Locate the cell with the specified text and output its [X, Y] center coordinate. 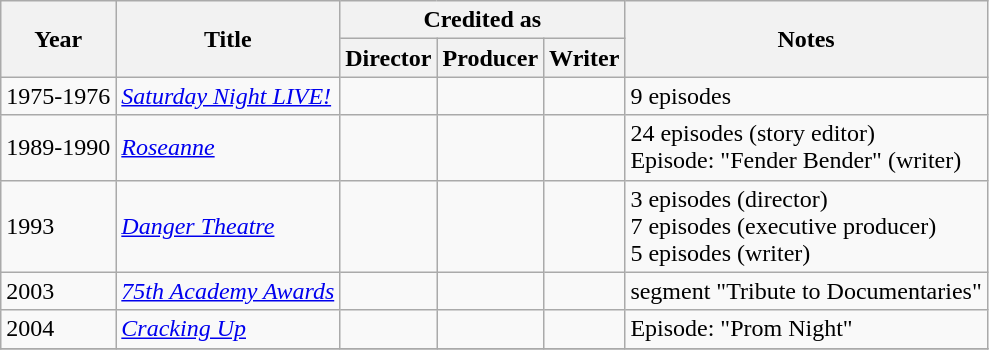
24 episodes (story editor)Episode: "Fender Bender" (writer) [806, 148]
Roseanne [228, 148]
Year [58, 39]
9 episodes [806, 96]
Danger Theatre [228, 226]
1989-1990 [58, 148]
Saturday Night LIVE! [228, 96]
2003 [58, 291]
1975-1976 [58, 96]
Director [388, 58]
Episode: "Prom Night" [806, 329]
75th Academy Awards [228, 291]
Writer [584, 58]
Producer [490, 58]
Notes [806, 39]
Title [228, 39]
1993 [58, 226]
segment "Tribute to Documentaries" [806, 291]
Credited as [482, 20]
Cracking Up [228, 329]
3 episodes (director)7 episodes (executive producer)5 episodes (writer) [806, 226]
2004 [58, 329]
